Pinpoint the cell where the given text exists, returning its (x, y) midpoint coordinate. 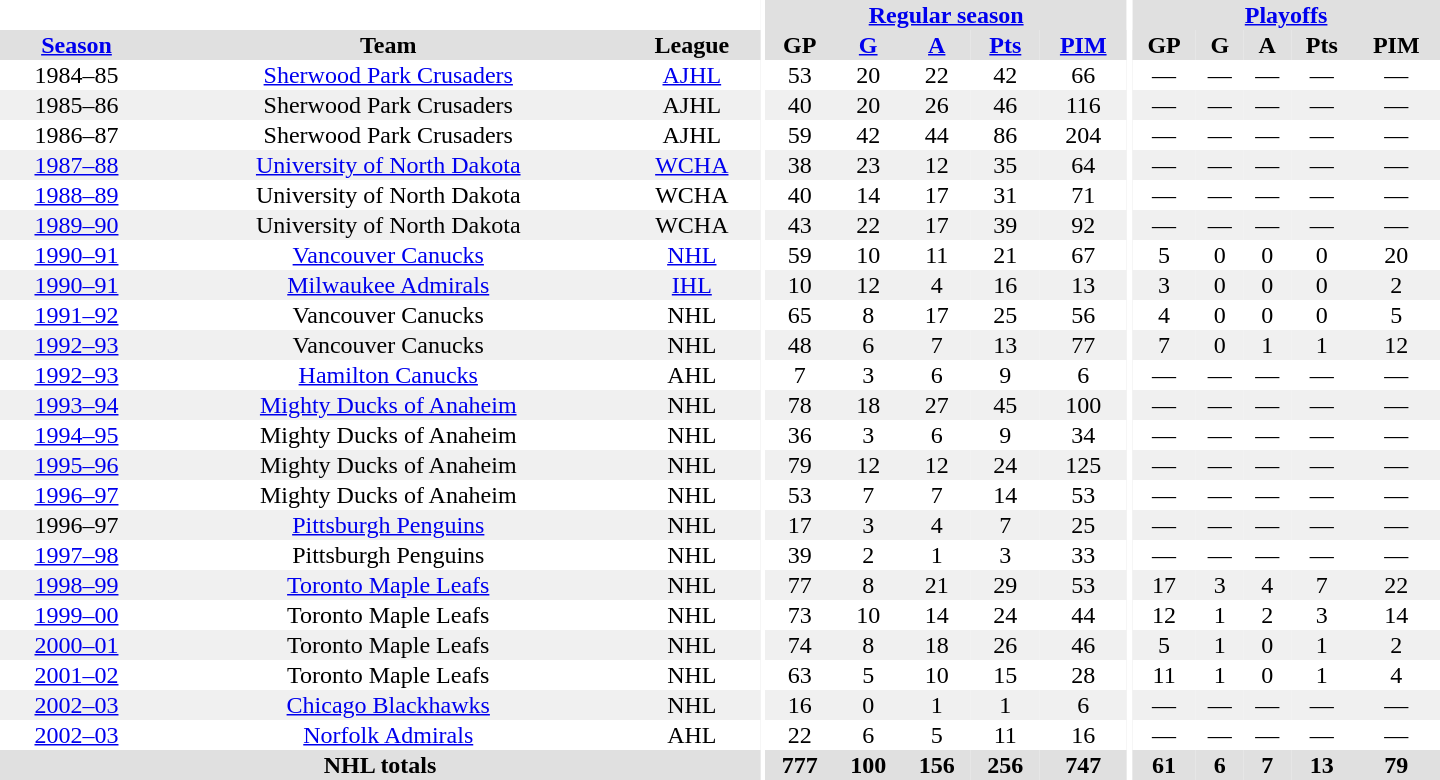
777 (800, 765)
1998–99 (76, 585)
125 (1084, 465)
45 (1006, 405)
28 (1084, 675)
56 (1084, 315)
1985–86 (76, 105)
1999–00 (76, 615)
2001–02 (76, 675)
IHL (692, 285)
71 (1084, 195)
Milwaukee Admirals (388, 285)
67 (1084, 255)
1995–96 (76, 465)
74 (800, 645)
15 (1006, 675)
Regular season (946, 15)
Team (388, 45)
31 (1006, 195)
34 (1084, 435)
1986–87 (76, 135)
1984–85 (76, 75)
747 (1084, 765)
256 (1006, 765)
36 (800, 435)
61 (1164, 765)
64 (1084, 165)
35 (1006, 165)
78 (800, 405)
29 (1006, 585)
116 (1084, 105)
Playoffs (1286, 15)
66 (1084, 75)
1997–98 (76, 555)
League (692, 45)
Season (76, 45)
1987–88 (76, 165)
2000–01 (76, 645)
48 (800, 345)
NHL totals (380, 765)
43 (800, 225)
156 (936, 765)
204 (1084, 135)
33 (1084, 555)
1993–94 (76, 405)
1991–92 (76, 315)
73 (800, 615)
Norfolk Admirals (388, 735)
1994–95 (76, 435)
1988–89 (76, 195)
23 (868, 165)
27 (936, 405)
92 (1084, 225)
65 (800, 315)
86 (1006, 135)
Chicago Blackhawks (388, 705)
1989–90 (76, 225)
63 (800, 675)
Hamilton Canucks (388, 375)
38 (800, 165)
